Output the (X, Y) coordinate of the center of the cell containing the given text.  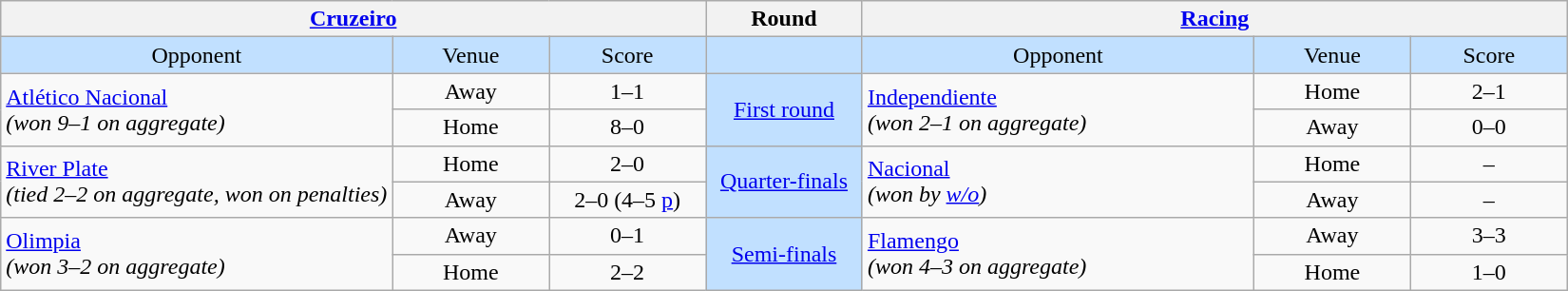
Olimpia(won 3–2 on aggregate) (197, 254)
Semi-finals (785, 254)
First round (785, 109)
2–2 (627, 272)
Atlético Nacional(won 9–1 on aggregate) (197, 109)
2–0 (627, 164)
River Plate(tied 2–2 on aggregate, won on penalties) (197, 182)
0–0 (1488, 127)
8–0 (627, 127)
1–0 (1488, 272)
Independiente(won 2–1 on aggregate) (1058, 109)
0–1 (627, 236)
Round (785, 19)
1–1 (627, 91)
Flamengo(won 4–3 on aggregate) (1058, 254)
Racing (1214, 19)
2–0 (4–5 p) (627, 200)
Quarter-finals (785, 182)
3–3 (1488, 236)
2–1 (1488, 91)
Nacional(won by w/o) (1058, 182)
Cruzeiro (354, 19)
